Provide the [X, Y] coordinate of the cell's center where the given text is located.  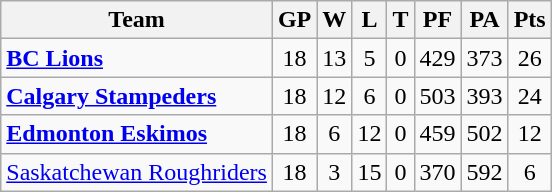
BC Lions [137, 58]
26 [530, 58]
PA [484, 20]
373 [484, 58]
W [334, 20]
Saskatchewan Roughriders [137, 172]
393 [484, 96]
13 [334, 58]
GP [294, 20]
3 [334, 172]
Edmonton Eskimos [137, 134]
370 [438, 172]
Pts [530, 20]
459 [438, 134]
24 [530, 96]
L [370, 20]
Team [137, 20]
502 [484, 134]
15 [370, 172]
429 [438, 58]
T [400, 20]
5 [370, 58]
Calgary Stampeders [137, 96]
503 [438, 96]
PF [438, 20]
592 [484, 172]
